For the text-containing cell, return its midpoint in (x, y) coordinate format. 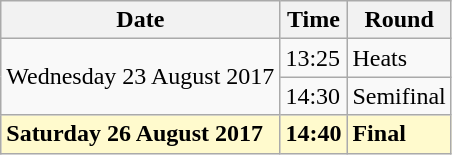
Date (140, 20)
Final (399, 134)
13:25 (314, 58)
Round (399, 20)
14:40 (314, 134)
Time (314, 20)
Heats (399, 58)
Semifinal (399, 96)
14:30 (314, 96)
Wednesday 23 August 2017 (140, 77)
Saturday 26 August 2017 (140, 134)
